Return the [X, Y] coordinate for the center point of the cell that contains the specified text.  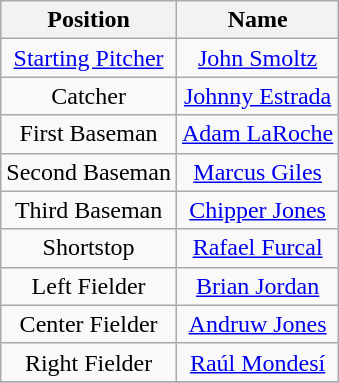
Starting Pitcher [89, 58]
Center Fielder [89, 324]
Right Fielder [89, 362]
First Baseman [89, 134]
Rafael Furcal [257, 248]
Brian Jordan [257, 286]
Shortstop [89, 248]
Left Fielder [89, 286]
Position [89, 20]
Raúl Mondesí [257, 362]
Third Baseman [89, 210]
John Smoltz [257, 58]
Second Baseman [89, 172]
Chipper Jones [257, 210]
Adam LaRoche [257, 134]
Marcus Giles [257, 172]
Catcher [89, 96]
Name [257, 20]
Johnny Estrada [257, 96]
Andruw Jones [257, 324]
